Locate the cell with the specified text and output its [X, Y] center coordinate. 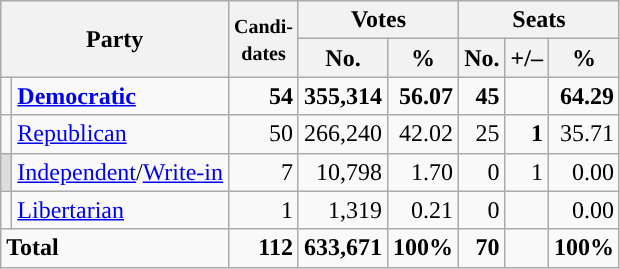
64.29 [584, 96]
Party [115, 39]
Total [115, 248]
42.02 [424, 134]
Independent/Write-in [120, 172]
Republican [120, 134]
1,319 [342, 210]
Democratic [120, 96]
1.70 [424, 172]
0.21 [424, 210]
50 [264, 134]
35.71 [584, 134]
Libertarian [120, 210]
45 [482, 96]
56.07 [424, 96]
54 [264, 96]
10,798 [342, 172]
7 [264, 172]
+/– [526, 58]
70 [482, 248]
Seats [540, 20]
633,671 [342, 248]
355,314 [342, 96]
112 [264, 248]
25 [482, 134]
Votes [378, 20]
Candi-dates [264, 39]
266,240 [342, 134]
